Determine the [X, Y] coordinate at the center of the cell enclosing the given text.  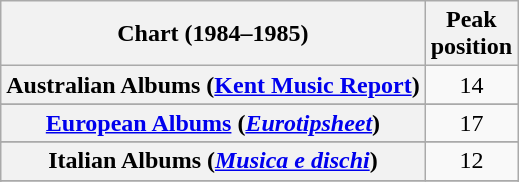
14 [471, 85]
12 [471, 161]
Australian Albums (Kent Music Report) [213, 85]
Chart (1984–1985) [213, 34]
Italian Albums (Musica e dischi) [213, 161]
European Albums (Eurotipsheet) [213, 123]
Peakposition [471, 34]
17 [471, 123]
